Return (X, Y) of the center of cell containing provided text 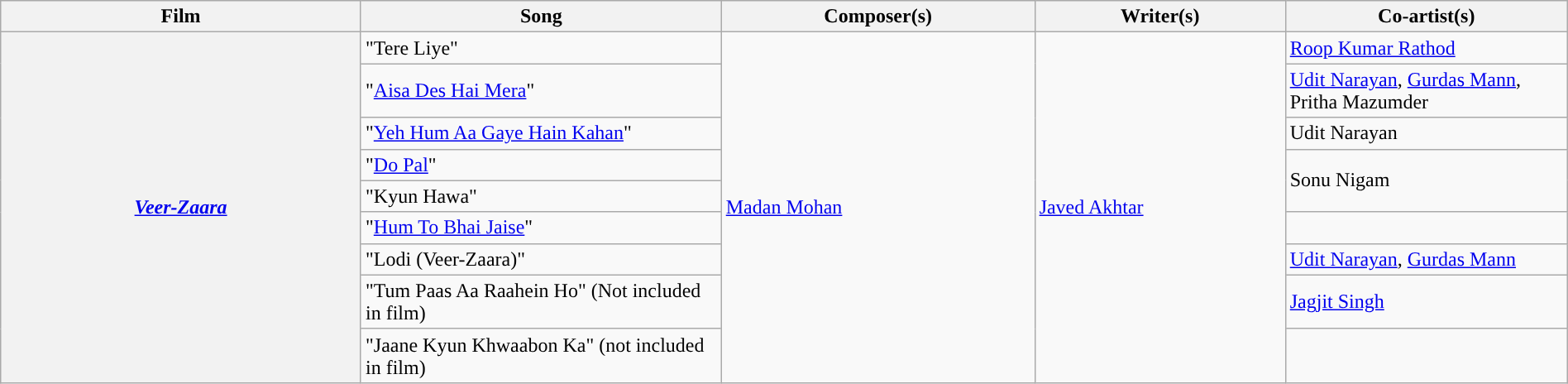
"Kyun Hawa" (541, 196)
"Aisa Des Hai Mera" (541, 91)
Composer(s) (878, 17)
Javed Akhtar (1159, 208)
Udit Narayan (1426, 133)
Co-artist(s) (1426, 17)
"Yeh Hum Aa Gaye Hain Kahan" (541, 133)
"Do Pal" (541, 165)
Song (541, 17)
Film (181, 17)
Jagjit Singh (1426, 301)
Sonu Nigam (1426, 180)
Writer(s) (1159, 17)
"Tum Paas Aa Raahein Ho" (Not included in film) (541, 301)
"Tere Liye" (541, 48)
"Jaane Kyun Khwaabon Ka" (not included in film) (541, 356)
Udit Narayan, Gurdas Mann (1426, 259)
Madan Mohan (878, 208)
"Lodi (Veer-Zaara)" (541, 259)
Roop Kumar Rathod (1426, 48)
"Hum To Bhai Jaise" (541, 228)
Veer-Zaara (181, 208)
Udit Narayan, Gurdas Mann, Pritha Mazumder (1426, 91)
